Detect which cell encompasses the target text, then output its (X, Y) center coordinate. 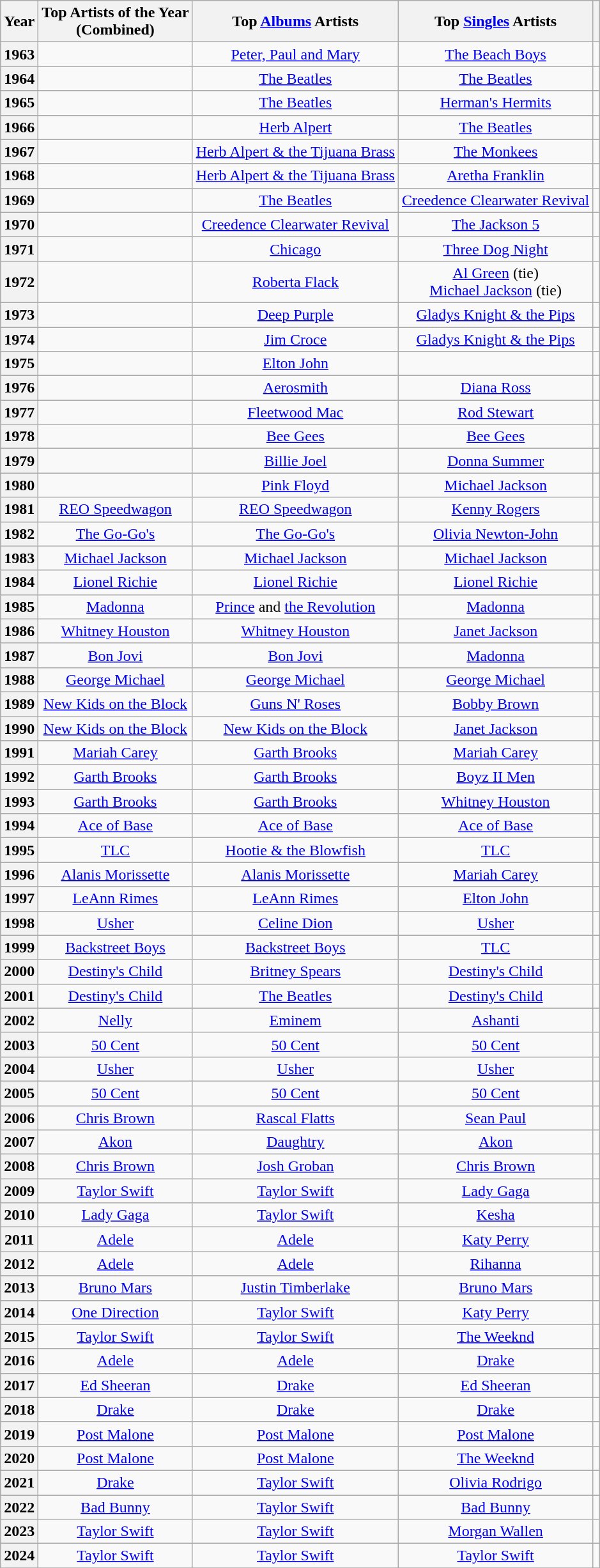
1981 (19, 509)
2004 (19, 1069)
Pink Floyd (295, 485)
2022 (19, 1507)
2014 (19, 1312)
2018 (19, 1409)
2019 (19, 1434)
1972 (19, 281)
2000 (19, 972)
Daughtry (295, 1142)
Guns N' Roses (295, 704)
1977 (19, 412)
One Direction (115, 1312)
2016 (19, 1361)
1963 (19, 54)
1991 (19, 753)
1984 (19, 582)
Kenny Rogers (495, 509)
1979 (19, 461)
2024 (19, 1556)
Hootie & the Blowfish (295, 850)
1965 (19, 103)
2023 (19, 1532)
Herman's Hermits (495, 103)
Aretha Franklin (495, 176)
2017 (19, 1385)
1970 (19, 224)
2006 (19, 1118)
1978 (19, 437)
Herb Alpert (295, 127)
1969 (19, 200)
Nelly (115, 1020)
1996 (19, 874)
2007 (19, 1142)
1985 (19, 607)
Rihanna (495, 1264)
Rod Stewart (495, 412)
1990 (19, 728)
Britney Spears (295, 972)
Deep Purple (295, 314)
1999 (19, 947)
1987 (19, 655)
1982 (19, 534)
Josh Groban (295, 1167)
1975 (19, 364)
Jim Croce (295, 339)
1983 (19, 558)
2012 (19, 1264)
1980 (19, 485)
Donna Summer (495, 461)
The Jackson 5 (495, 224)
Fleetwood Mac (295, 412)
Justin Timberlake (295, 1288)
1989 (19, 704)
1986 (19, 631)
1973 (19, 314)
Top Artists of the Year(Combined) (115, 22)
Peter, Paul and Mary (295, 54)
Billie Joel (295, 461)
Aerosmith (295, 388)
1997 (19, 899)
1988 (19, 679)
1993 (19, 802)
2005 (19, 1093)
Ashanti (495, 1020)
2021 (19, 1482)
1964 (19, 79)
Diana Ross (495, 388)
Prince and the Revolution (295, 607)
Al Green (tie)Michael Jackson (tie) (495, 281)
Sean Paul (495, 1118)
Chicago (295, 249)
1995 (19, 850)
2015 (19, 1337)
Boyz II Men (495, 777)
Kesha (495, 1215)
1998 (19, 923)
2003 (19, 1044)
1992 (19, 777)
2020 (19, 1458)
Olivia Newton-John (495, 534)
1994 (19, 826)
2011 (19, 1239)
2013 (19, 1288)
Top Albums Artists (295, 22)
2008 (19, 1167)
Year (19, 22)
Top Singles Artists (495, 22)
1968 (19, 176)
1967 (19, 151)
Morgan Wallen (495, 1532)
The Monkees (495, 151)
1966 (19, 127)
Eminem (295, 1020)
1976 (19, 388)
Rascal Flatts (295, 1118)
Roberta Flack (295, 281)
2009 (19, 1191)
Three Dog Night (495, 249)
1971 (19, 249)
1974 (19, 339)
Bobby Brown (495, 704)
Celine Dion (295, 923)
Olivia Rodrigo (495, 1482)
The Beach Boys (495, 54)
2001 (19, 996)
2002 (19, 1020)
2010 (19, 1215)
